Search for the cell housing the specified text and yield its (X, Y) center coordinate. 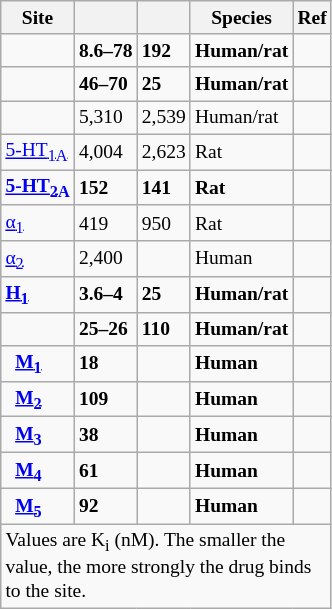
419 (106, 223)
46–70 (106, 84)
92 (106, 506)
152 (106, 188)
M4 (38, 471)
8.6–78 (106, 50)
38 (106, 435)
25–26 (106, 328)
4,004 (106, 152)
2,400 (106, 259)
2,539 (164, 118)
Ref (312, 18)
5,310 (106, 118)
950 (164, 223)
109 (106, 399)
H1 (38, 295)
5-HT2A (38, 188)
192 (164, 50)
110 (164, 328)
α1 (38, 223)
α2 (38, 259)
3.6–4 (106, 295)
5-HT1A (38, 152)
61 (106, 471)
M3 (38, 435)
M1 (38, 364)
M2 (38, 399)
2,623 (164, 152)
Species (241, 18)
M5 (38, 506)
Site (38, 18)
18 (106, 364)
Values are Ki (nM). The smaller the value, the more strongly the drug binds to the site. (166, 566)
141 (164, 188)
